Scan for the cell matching the given text and deliver its [x, y] coordinate at center. 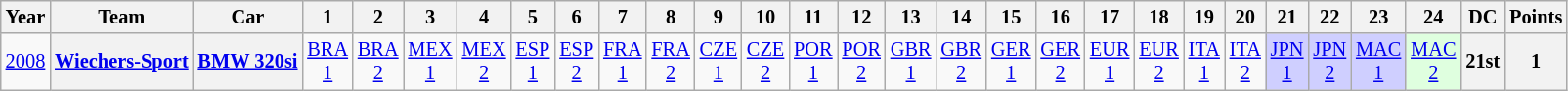
ITA1 [1204, 62]
19 [1204, 17]
15 [1011, 17]
16 [1060, 17]
13 [911, 17]
ESP2 [577, 62]
ESP1 [532, 62]
4 [485, 17]
ITA2 [1245, 62]
18 [1158, 17]
14 [961, 17]
20 [1245, 17]
GER2 [1060, 62]
EUR2 [1158, 62]
FRA1 [622, 62]
MAC1 [1378, 62]
Wiechers-Sport [121, 62]
3 [430, 17]
GBR1 [911, 62]
Team [121, 17]
Year [25, 17]
Car [248, 17]
22 [1329, 17]
CZE2 [765, 62]
JPN1 [1287, 62]
DC [1482, 17]
CZE1 [719, 62]
9 [719, 17]
EUR1 [1110, 62]
11 [813, 17]
10 [765, 17]
17 [1110, 17]
23 [1378, 17]
21 [1287, 17]
12 [860, 17]
7 [622, 17]
2008 [25, 62]
GER1 [1011, 62]
JPN2 [1329, 62]
MAC2 [1433, 62]
FRA2 [671, 62]
21st [1482, 62]
BMW 320si [248, 62]
POR2 [860, 62]
MEX2 [485, 62]
24 [1433, 17]
5 [532, 17]
MEX1 [430, 62]
BRA2 [378, 62]
GBR2 [961, 62]
Points [1536, 17]
BRA1 [327, 62]
2 [378, 17]
POR1 [813, 62]
6 [577, 17]
8 [671, 17]
